Return the [x, y] coordinate for the center point of the cell that contains the specified text.  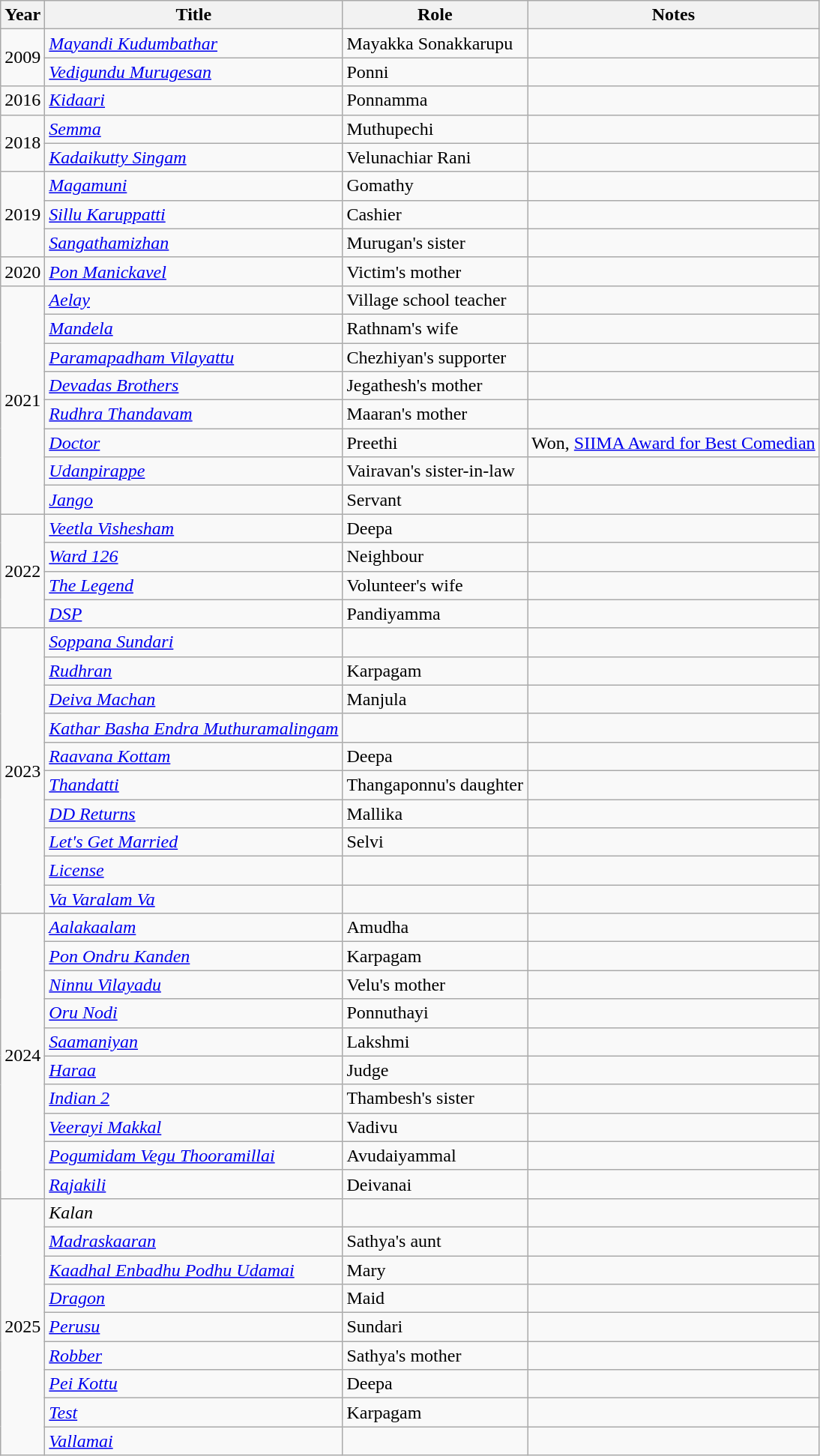
Sathya's mother [435, 1356]
Ponnamma [435, 100]
2019 [22, 214]
2025 [22, 1326]
Semma [193, 129]
Magamuni [193, 186]
2016 [22, 100]
Selvi [435, 842]
Title [193, 15]
Village school teacher [435, 300]
Aalakaalam [193, 928]
Servant [435, 500]
Maaran's mother [435, 414]
Thangaponnu's daughter [435, 785]
Role [435, 15]
Vadivu [435, 1127]
License [193, 871]
Aelay [193, 300]
2018 [22, 143]
Vallamai [193, 1441]
Sangathamizhan [193, 243]
Test [193, 1413]
Mandela [193, 328]
2020 [22, 271]
Rudhra Thandavam [193, 414]
Veerayi Makkal [193, 1127]
Ponni [435, 72]
2023 [22, 770]
Kadaikutty Singam [193, 157]
Deivanai [435, 1184]
Kathar Basha Endra Muthuramalingam [193, 728]
Volunteer's wife [435, 585]
Sundari [435, 1327]
Velunachiar Rani [435, 157]
Rajakili [193, 1184]
Amudha [435, 928]
Doctor [193, 443]
Mary [435, 1270]
Oru Nodi [193, 1013]
Paramapadham Vilayattu [193, 357]
Ward 126 [193, 557]
Veetla Vishesham [193, 528]
Avudaiyammal [435, 1156]
Indian 2 [193, 1099]
2021 [22, 399]
Dragon [193, 1299]
Mayandi Kudumbathar [193, 43]
Preethi [435, 443]
Pandiyamma [435, 614]
Mayakka Sonakkarupu [435, 43]
Ponnuthayi [435, 1013]
Rudhran [193, 671]
2022 [22, 571]
Muthupechi [435, 129]
Lakshmi [435, 1042]
DSP [193, 614]
Pogumidam Vegu Thooramillai [193, 1156]
Let's Get Married [193, 842]
Vedigundu Murugesan [193, 72]
Deiva Machan [193, 699]
Maid [435, 1299]
Sathya's aunt [435, 1241]
Jango [193, 500]
Sillu Karuppatti [193, 214]
Jegathesh's mother [435, 386]
Kalan [193, 1212]
Gomathy [435, 186]
Pon Ondru Kanden [193, 956]
Ninnu Vilayadu [193, 985]
Notes [674, 15]
Cashier [435, 214]
Devadas Brothers [193, 386]
Thambesh's sister [435, 1099]
Raavana Kottam [193, 756]
Pei Kottu [193, 1384]
Kidaari [193, 100]
Robber [193, 1356]
Manjula [435, 699]
Pon Manickavel [193, 271]
Rathnam's wife [435, 328]
Thandatti [193, 785]
Madraskaaran [193, 1241]
DD Returns [193, 813]
Judge [435, 1070]
Murugan's sister [435, 243]
Mallika [435, 813]
Haraa [193, 1070]
Kaadhal Enbadhu Podhu Udamai [193, 1270]
Year [22, 15]
Perusu [193, 1327]
2009 [22, 58]
Neighbour [435, 557]
Udanpirappe [193, 471]
Soppana Sundari [193, 642]
Velu's mother [435, 985]
Victim's mother [435, 271]
Vairavan's sister-in-law [435, 471]
Saamaniyan [193, 1042]
The Legend [193, 585]
2024 [22, 1057]
Won, SIIMA Award for Best Comedian [674, 443]
Chezhiyan's supporter [435, 357]
Va Varalam Va [193, 899]
